Capture the cell that displays the provided text and extract its (x, y) central coordinate. 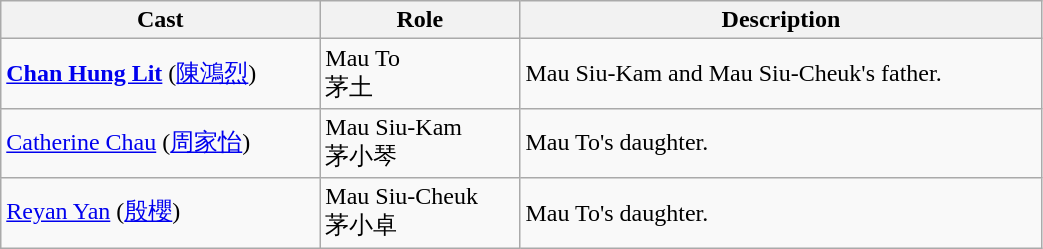
Mau Siu-Kam and Mau Siu-Cheuk's father. (781, 74)
Description (781, 20)
Reyan Yan (殷櫻) (160, 213)
Role (420, 20)
Chan Hung Lit (陳鴻烈) (160, 74)
Catherine Chau (周家怡) (160, 143)
Mau Siu-Kam 茅小琴 (420, 143)
Mau Siu-Cheuk 茅小卓 (420, 213)
Mau To 茅土 (420, 74)
Cast (160, 20)
